Search for the cell housing the specified text and yield its [X, Y] center coordinate. 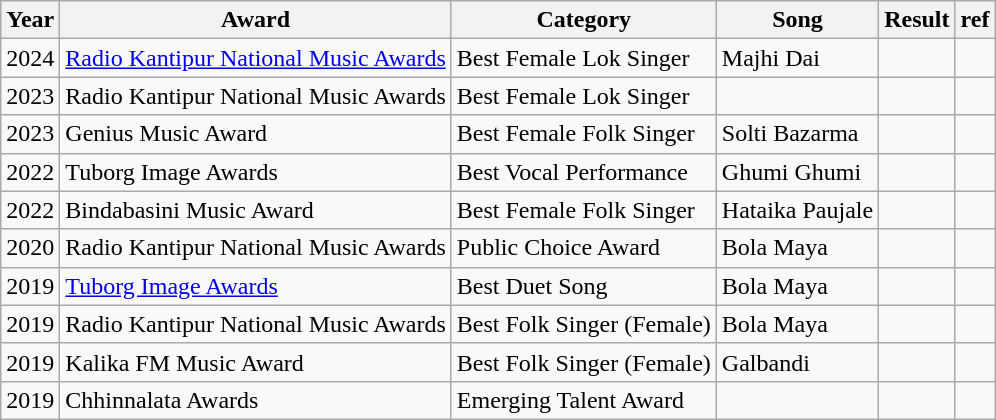
ref [975, 20]
Solti Bazarma [797, 134]
Majhi Dai [797, 58]
Ghumi Ghumi [797, 172]
Genius Music Award [256, 134]
Song [797, 20]
Best Vocal Performance [584, 172]
Year [30, 20]
Public Choice Award [584, 248]
Bindabasini Music Award [256, 210]
Galbandi [797, 362]
Kalika FM Music Award [256, 362]
Category [584, 20]
2020 [30, 248]
Best Duet Song [584, 286]
Emerging Talent Award [584, 400]
Hataika Paujale [797, 210]
Chhinnalata Awards [256, 400]
Award [256, 20]
2024 [30, 58]
Result [917, 20]
